Return the [X, Y] coordinate for the center point of the cell that contains the specified text.  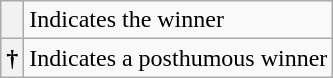
Indicates a posthumous winner [178, 58]
Indicates the winner [178, 20]
† [12, 58]
